Locate the cell with the specified text and output its (x, y) center coordinate. 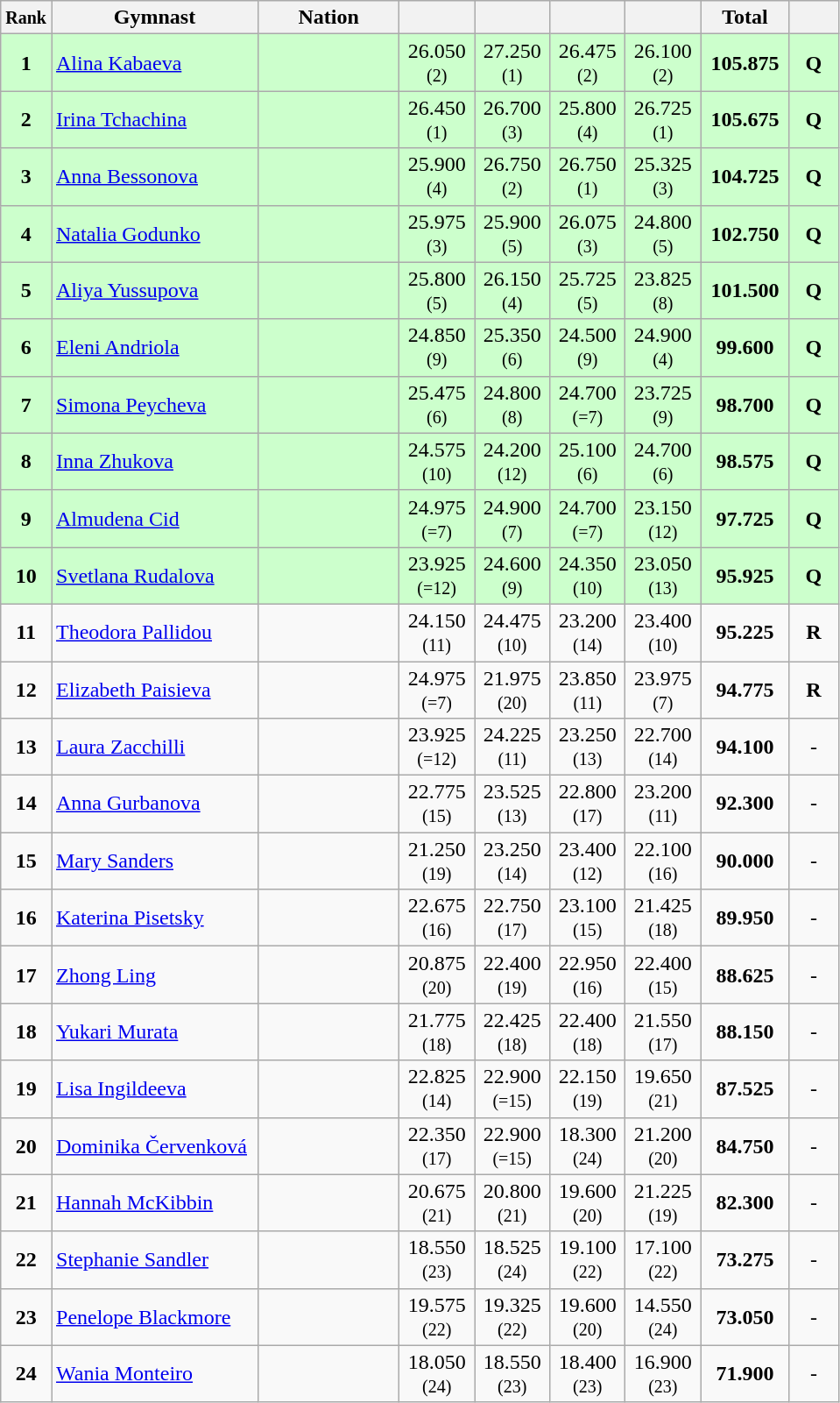
25.325(3) (663, 177)
25.900(5) (512, 233)
23.200(11) (663, 804)
19.650 (21) (663, 1088)
22.800(17) (588, 804)
99.600 (745, 347)
22.750(17) (512, 918)
7 (26, 405)
23.400(10) (663, 633)
Total (745, 18)
3 (26, 177)
92.300 (745, 804)
26.475(2) (588, 63)
24.900(7) (512, 519)
24.900(4) (663, 347)
21.775(18) (437, 1032)
Svetlana Rudalova (154, 575)
26.050(2) (437, 63)
22.775(15) (437, 804)
24.150(11) (437, 633)
90.000 (745, 861)
13 (26, 747)
Yukari Murata (154, 1032)
Alina Kabaeva (154, 63)
15 (26, 861)
Almudena Cid (154, 519)
95.225 (745, 633)
95.925 (745, 575)
88.625 (745, 974)
20.800(21) (512, 1202)
1 (26, 63)
24.500(9) (588, 347)
94.775 (745, 689)
23.150(12) (663, 519)
26.700(3) (512, 119)
18.050(24) (437, 1374)
22.400(15) (663, 974)
20.875(20) (437, 974)
17 (26, 974)
22.150(19) (588, 1088)
Zhong Ling (154, 974)
20 (26, 1146)
23.825(8) (663, 291)
10 (26, 575)
24.600(9) (512, 575)
23.725(9) (663, 405)
Stephanie Sandler (154, 1260)
Wania Monteiro (154, 1374)
21.250(19) (437, 861)
21.200(20) (663, 1146)
71.900 (745, 1374)
23.400(12) (588, 861)
104.725 (745, 177)
101.500 (745, 291)
14 (26, 804)
26.075(3) (588, 233)
19 (26, 1088)
23 (26, 1316)
14.550(24) (663, 1316)
21.550(17) (663, 1032)
9 (26, 519)
22.400(18) (588, 1032)
21.975(20) (512, 689)
Penelope Blackmore (154, 1316)
Laura Zacchilli (154, 747)
Simona Peycheva (154, 405)
22.675(16) (437, 918)
22 (26, 1260)
4 (26, 233)
Aliya Yussupova (154, 291)
26.750(2) (512, 177)
24.800(8) (512, 405)
25.725(5) (588, 291)
102.750 (745, 233)
12 (26, 689)
19.575(22) (437, 1316)
25.350(6) (512, 347)
22.825(14) (437, 1088)
25.100(6) (588, 461)
21.425(18) (663, 918)
23.975(7) (663, 689)
8 (26, 461)
18.525(24) (512, 1260)
21.225(19) (663, 1202)
Inna Zhukova (154, 461)
16.900(23) (663, 1374)
27.250(1) (512, 63)
73.275 (745, 1260)
16 (26, 918)
Eleni Andriola (154, 347)
5 (26, 291)
24 (26, 1374)
6 (26, 347)
24.350(10) (588, 575)
17.100(22) (663, 1260)
Gymnast (154, 18)
88.150 (745, 1032)
Nation (329, 18)
Hannah McKibbin (154, 1202)
Elizabeth Paisieva (154, 689)
25.800(4) (588, 119)
84.750 (745, 1146)
26.100(2) (663, 63)
22.950(16) (588, 974)
24.800(5) (663, 233)
Natalia Godunko (154, 233)
Mary Sanders (154, 861)
24.225(11) (512, 747)
25.800(5) (437, 291)
24.200(12) (512, 461)
22.100(16) (663, 861)
97.725 (745, 519)
18.400(23) (588, 1374)
24.475(10) (512, 633)
22.425(18) (512, 1032)
19.100(22) (588, 1260)
26.450(1) (437, 119)
Anna Bessonova (154, 177)
11 (26, 633)
21 (26, 1202)
23.850(11) (588, 689)
98.575 (745, 461)
105.675 (745, 119)
25.975(3) (437, 233)
94.100 (745, 747)
Lisa Ingildeeva (154, 1088)
Rank (26, 18)
26.750(1) (588, 177)
22.400(19) (512, 974)
82.300 (745, 1202)
24.575(10) (437, 461)
23.525(13) (512, 804)
26.150(4) (512, 291)
Theodora Pallidou (154, 633)
Dominika Červenková (154, 1146)
2 (26, 119)
105.875 (745, 63)
22.700(14) (663, 747)
73.050 (745, 1316)
23.100(15) (588, 918)
Irina Tchachina (154, 119)
87.525 (745, 1088)
22.350(17) (437, 1146)
20.675(21) (437, 1202)
24.700(6) (663, 461)
24.850(9) (437, 347)
23.200(14) (588, 633)
25.475(6) (437, 405)
Anna Gurbanova (154, 804)
23.050(13) (663, 575)
23.250(13) (588, 747)
18 (26, 1032)
26.725(1) (663, 119)
89.950 (745, 918)
25.900(4) (437, 177)
19.325(22) (512, 1316)
18.300(24) (588, 1146)
Katerina Pisetsky (154, 918)
98.700 (745, 405)
23.250(14) (512, 861)
